Provide the [x, y] coordinate of the cell's center where the given text is located.  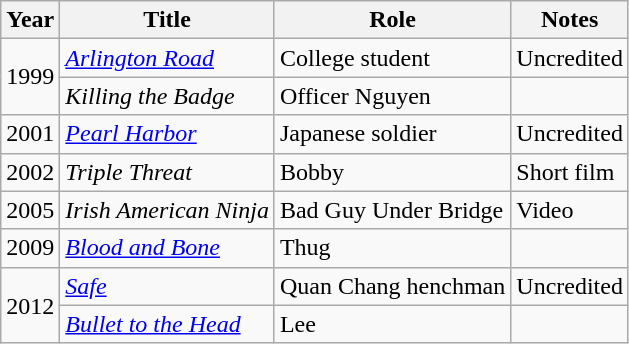
Title [168, 20]
Pearl Harbor [168, 134]
Blood and Bone [168, 248]
Irish American Ninja [168, 210]
College student [392, 58]
2009 [30, 248]
1999 [30, 77]
Year [30, 20]
Killing the Badge [168, 96]
2005 [30, 210]
2001 [30, 134]
Triple Threat [168, 172]
2002 [30, 172]
Arlington Road [168, 58]
Role [392, 20]
Bullet to the Head [168, 324]
Thug [392, 248]
2012 [30, 305]
Safe [168, 286]
Lee [392, 324]
Officer Nguyen [392, 96]
Notes [570, 20]
Japanese soldier [392, 134]
Bobby [392, 172]
Bad Guy Under Bridge [392, 210]
Video [570, 210]
Short film [570, 172]
Quan Chang henchman [392, 286]
